Determine the [x, y] coordinate at the center of the cell enclosing the given text.  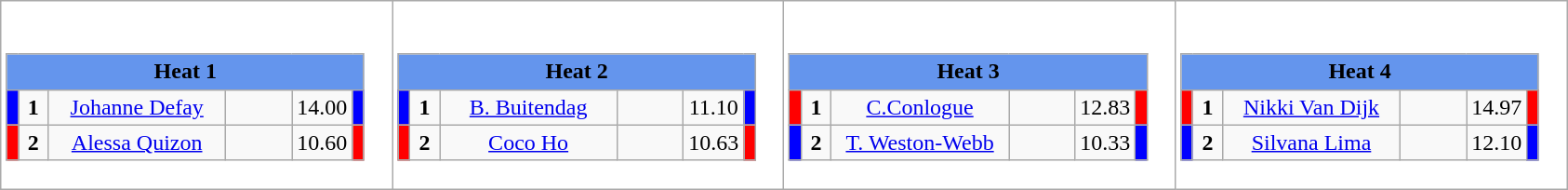
Nikki Van Dijk [1311, 107]
Johanne Defay [138, 107]
12.10 [1497, 142]
Heat 4 [1360, 72]
Coco Ho [528, 142]
12.83 [1105, 107]
10.33 [1105, 142]
11.10 [714, 107]
14.97 [1497, 107]
Heat 3 [968, 72]
Heat 3 1 C.Conlogue 12.83 2 T. Weston-Webb 10.33 [980, 95]
10.60 [322, 142]
10.63 [714, 142]
T. Weston-Webb [921, 142]
14.00 [322, 107]
B. Buitendag [528, 107]
Heat 1 [185, 72]
Heat 1 1 Johanne Defay 14.00 2 Alessa Quizon 10.60 [197, 95]
Heat 4 1 Nikki Van Dijk 14.97 2 Silvana Lima 12.10 [1371, 95]
Heat 2 [577, 72]
Alessa Quizon [138, 142]
C.Conlogue [921, 107]
Heat 2 1 B. Buitendag 11.10 2 Coco Ho 10.63 [588, 95]
Silvana Lima [1311, 142]
